Return [X, Y] of the center of cell containing provided text 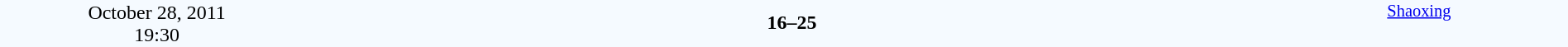
October 28, 201119:30 [157, 23]
Shaoxing [1419, 23]
16–25 [791, 22]
